Detect which cell encompasses the target text, then output its [X, Y] center coordinate. 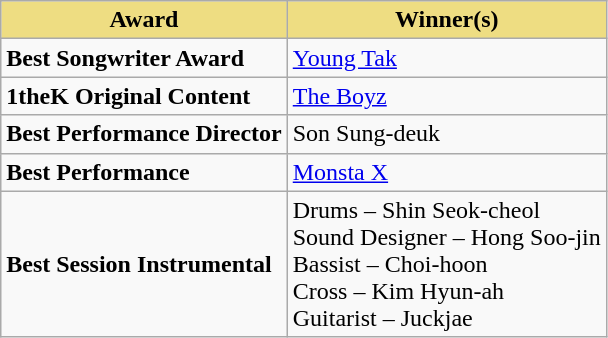
The Boyz [446, 96]
Award [144, 20]
Best Songwriter Award [144, 58]
Monsta X [446, 172]
Best Session Instrumental [144, 264]
Young Tak [446, 58]
1theK Original Content [144, 96]
Best Performance Director [144, 134]
Son Sung-deuk [446, 134]
Drums – Shin Seok-cheolSound Designer – Hong Soo-jinBassist – Choi-hoonCross – Kim Hyun-ahGuitarist – Juckjae [446, 264]
Best Performance [144, 172]
Winner(s) [446, 20]
